For the text-containing cell, return its midpoint in (x, y) coordinate format. 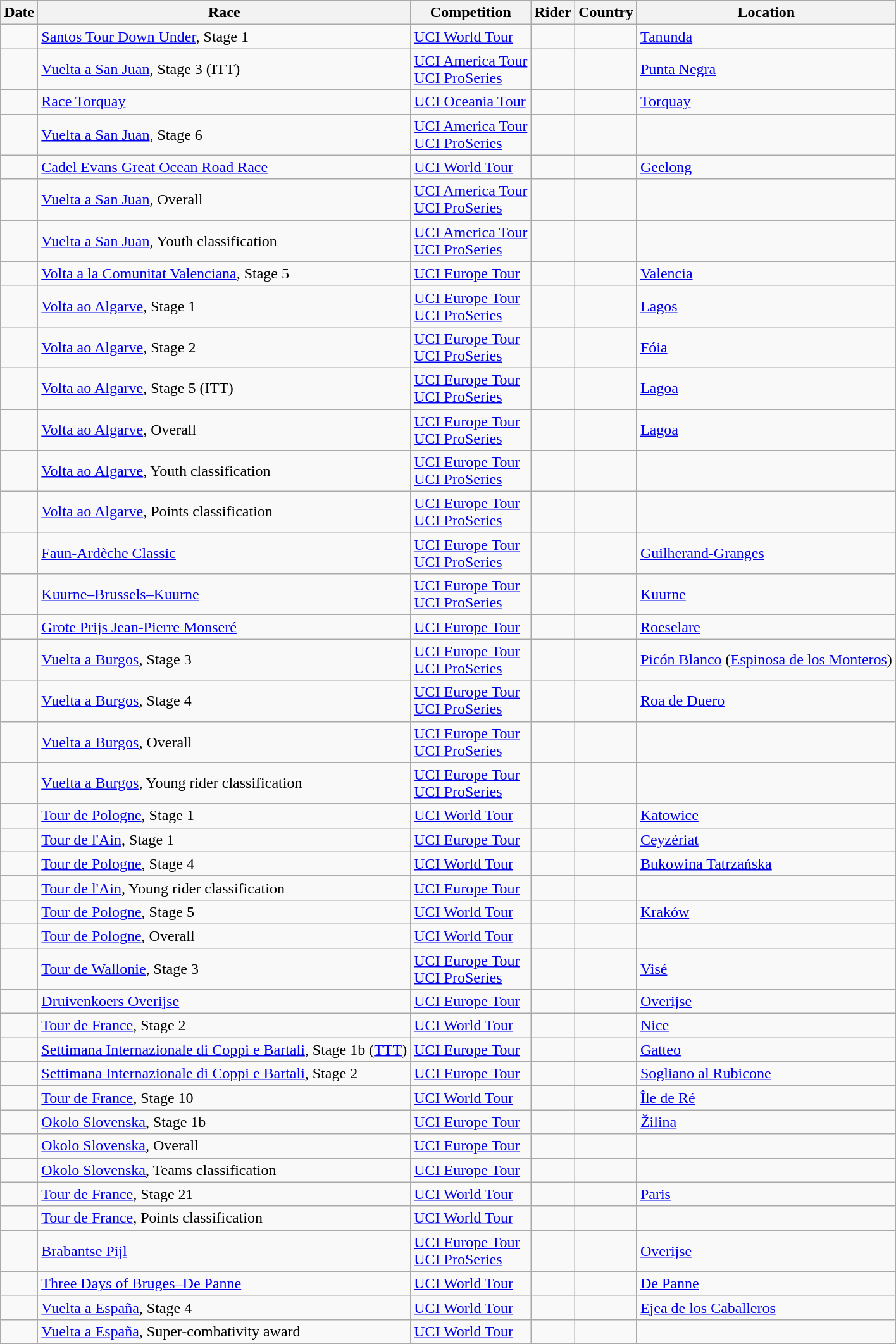
Valencia (766, 273)
Okolo Slovenska, Overall (224, 1146)
Volta ao Algarve, Overall (224, 429)
Roa de Duero (766, 701)
Tour de France, Stage 21 (224, 1194)
Paris (766, 1194)
Vuelta a España, Super-combativity award (224, 1331)
Vuelta a San Juan, Youth classification (224, 240)
Geelong (766, 167)
Rider (553, 13)
Guilherand-Granges (766, 553)
Grote Prijs Jean-Pierre Monseré (224, 627)
Roeselare (766, 627)
Volta ao Algarve, Stage 5 (ITT) (224, 389)
Tour de France, Stage 2 (224, 1026)
De Panne (766, 1283)
Country (606, 13)
UCI Oceania Tour (471, 102)
Kuurne (766, 595)
Torquay (766, 102)
Vuelta a San Juan, Overall (224, 200)
Tour de Wallonie, Stage 3 (224, 968)
Vuelta a Burgos, Overall (224, 742)
Vuelta a Burgos, Stage 3 (224, 659)
Ejea de los Caballeros (766, 1307)
Faun-Ardèche Classic (224, 553)
Tour de Pologne, Stage 1 (224, 816)
Tour de Pologne, Stage 4 (224, 864)
Santos Tour Down Under, Stage 1 (224, 37)
Vuelta a San Juan, Stage 6 (224, 134)
Volta ao Algarve, Points classification (224, 513)
Okolo Slovenska, Teams classification (224, 1170)
Žilina (766, 1122)
Vuelta a España, Stage 4 (224, 1307)
Kraków (766, 912)
Date (19, 13)
Katowice (766, 816)
Nice (766, 1026)
Visé (766, 968)
Okolo Slovenska, Stage 1b (224, 1122)
Ceyzériat (766, 840)
Race (224, 13)
Tour de Pologne, Overall (224, 936)
Tour de France, Points classification (224, 1218)
Competition (471, 13)
Bukowina Tatrzańska (766, 864)
Tour de France, Stage 10 (224, 1098)
Volta a la Comunitat Valenciana, Stage 5 (224, 273)
Tour de Pologne, Stage 5 (224, 912)
Tour de l'Ain, Young rider classification (224, 888)
Vuelta a Burgos, Young rider classification (224, 783)
Cadel Evans Great Ocean Road Race (224, 167)
Three Days of Bruges–De Panne (224, 1283)
Picón Blanco (Espinosa de los Monteros) (766, 659)
Sogliano al Rubicone (766, 1074)
Gatteo (766, 1050)
Punta Negra (766, 70)
Lagos (766, 306)
Settimana Internazionale di Coppi e Bartali, Stage 2 (224, 1074)
Race Torquay (224, 102)
Île de Ré (766, 1098)
Kuurne–Brussels–Kuurne (224, 595)
Volta ao Algarve, Stage 1 (224, 306)
Location (766, 13)
Druivenkoers Overijse (224, 1002)
Vuelta a Burgos, Stage 4 (224, 701)
Brabantse Pijl (224, 1250)
Fóia (766, 347)
Volta ao Algarve, Stage 2 (224, 347)
Tour de l'Ain, Stage 1 (224, 840)
Settimana Internazionale di Coppi e Bartali, Stage 1b (TTT) (224, 1050)
Tanunda (766, 37)
Volta ao Algarve, Youth classification (224, 471)
Vuelta a San Juan, Stage 3 (ITT) (224, 70)
